For the text-containing cell, return its midpoint in [X, Y] coordinate format. 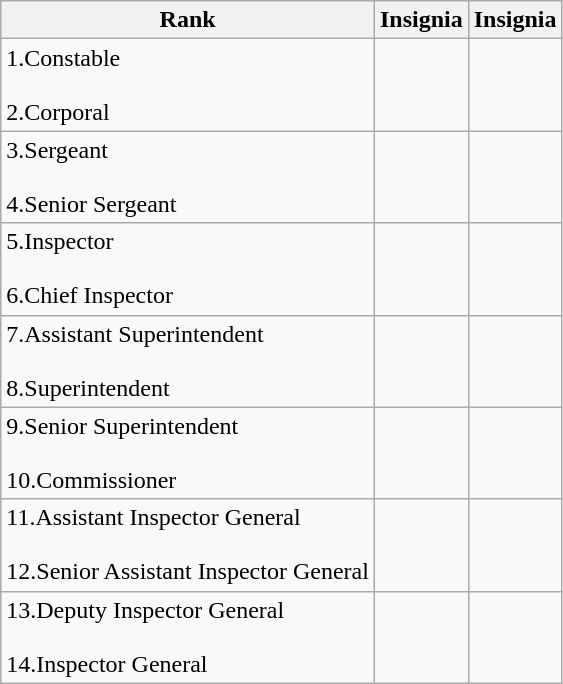
11.Assistant Inspector General12.Senior Assistant Inspector General [188, 545]
7.Assistant Superintendent8.Superintendent [188, 361]
5.Inspector6.Chief Inspector [188, 269]
13.Deputy Inspector General14.Inspector General [188, 637]
9.Senior Superintendent10.Commissioner [188, 453]
3.Sergeant4.Senior Sergeant [188, 177]
Rank [188, 20]
1.Constable2.Corporal [188, 85]
